Detect which cell encompasses the target text, then output its (x, y) center coordinate. 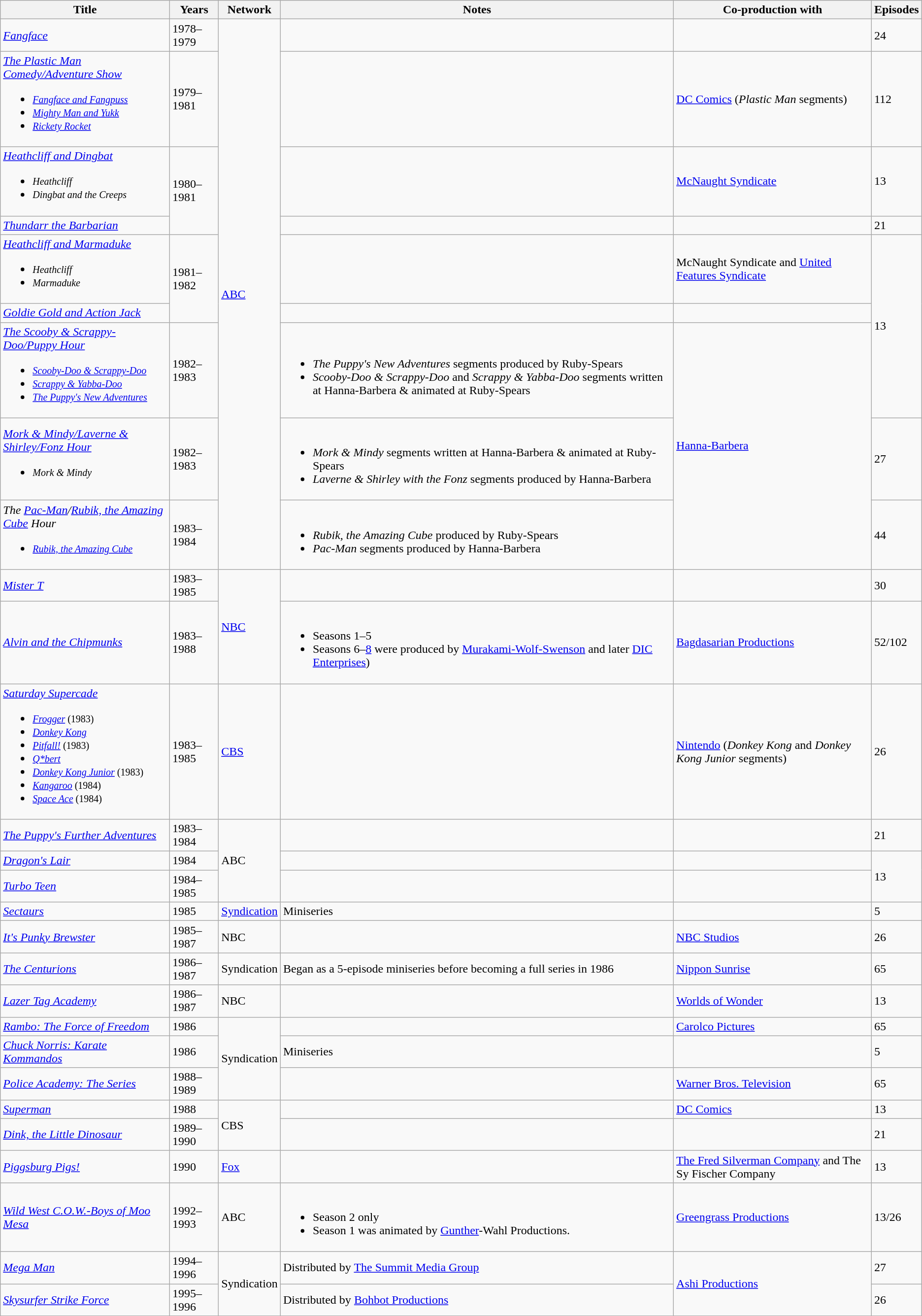
Ashi Productions (773, 1283)
Mister T (85, 585)
DC Comics (Plastic Man segments) (773, 99)
Alvin and the Chipmunks (85, 642)
1984 (194, 861)
Rambo: The Force of Freedom (85, 1026)
1978–1979 (194, 35)
Dragon's Lair (85, 861)
Lazer Tag Academy (85, 1001)
Saturday SupercadeFrogger (1983)Donkey KongPitfall! (1983)Q*bertDonkey Kong Junior (1983)Kangaroo (1984)Space Ace (1984) (85, 752)
The Plastic Man Comedy/Adventure ShowFangface and FangpussMighty Man and YukkRickety Rocket (85, 99)
It's Punky Brewster (85, 937)
Goldie Gold and Action Jack (85, 313)
The Pac-Man/Rubik, the Amazing Cube HourRubik, the Amazing Cube (85, 535)
Fangface (85, 35)
1979–1981 (194, 99)
Began as a 5-episode miniseries before becoming a full series in 1986 (477, 969)
1994–1996 (194, 1267)
McNaught Syndicate and United Features Syndicate (773, 269)
24 (896, 35)
1981–1982 (194, 278)
The Puppy's Further Adventures (85, 836)
Mork & Mindy/Laverne & Shirley/Fonz HourMork & Mindy (85, 459)
Episodes (896, 10)
Fox (250, 1167)
1988 (194, 1109)
Network (250, 10)
1995–1996 (194, 1300)
1988–1989 (194, 1084)
30 (896, 585)
Worlds of Wonder (773, 1001)
Skysurfer Strike Force (85, 1300)
Wild West C.O.W.-Boys of Moo Mesa (85, 1217)
1985–1987 (194, 937)
Seasons 1–5Seasons 6–8 were produced by Murakami-Wolf-Swenson and later DIC Enterprises) (477, 642)
Turbo Teen (85, 886)
Mork & Mindy segments written at Hanna-Barbera & animated at Ruby-SpearsLaverne & Shirley with the Fonz segments produced by Hanna-Barbera (477, 459)
Police Academy: The Series (85, 1084)
52/102 (896, 642)
Title (85, 10)
Season 2 onlySeason 1 was animated by Gunther-Wahl Productions. (477, 1217)
Rubik, the Amazing Cube produced by Ruby-SpearsPac-Man segments produced by Hanna-Barbera (477, 535)
McNaught Syndicate (773, 181)
1980–1981 (194, 191)
Hanna-Barbera (773, 445)
Superman (85, 1109)
1983–1988 (194, 642)
Piggsburg Pigs! (85, 1167)
Dink, the Little Dinosaur (85, 1134)
13/26 (896, 1217)
Distributed by Bohbot Productions (477, 1300)
Notes (477, 10)
Sectaurs (85, 911)
Carolco Pictures (773, 1026)
Nintendo (Donkey Kong and Donkey Kong Junior segments) (773, 752)
The Fred Silverman Company and The Sy Fischer Company (773, 1167)
44 (896, 535)
Heathcliff and MarmadukeHeathcliffMarmaduke (85, 269)
Years (194, 10)
Chuck Norris: Karate Kommandos (85, 1051)
Distributed by The Summit Media Group (477, 1267)
112 (896, 99)
Greengrass Productions (773, 1217)
Heathcliff and DingbatHeathcliffDingbat and the Creeps (85, 181)
The Scooby & Scrappy-Doo/Puppy HourScooby-Doo & Scrappy-DooScrappy & Yabba-DooThe Puppy's New Adventures (85, 370)
1984–1985 (194, 886)
Nippon Sunrise (773, 969)
Bagdasarian Productions (773, 642)
The Centurions (85, 969)
1989–1990 (194, 1134)
1992–1993 (194, 1217)
DC Comics (773, 1109)
1985 (194, 911)
Co-production with (773, 10)
NBC Studios (773, 937)
1990 (194, 1167)
Thundarr the Barbarian (85, 225)
Mega Man (85, 1267)
Warner Bros. Television (773, 1084)
